Return the [x, y] coordinate for the center point of the cell that contains the specified text.  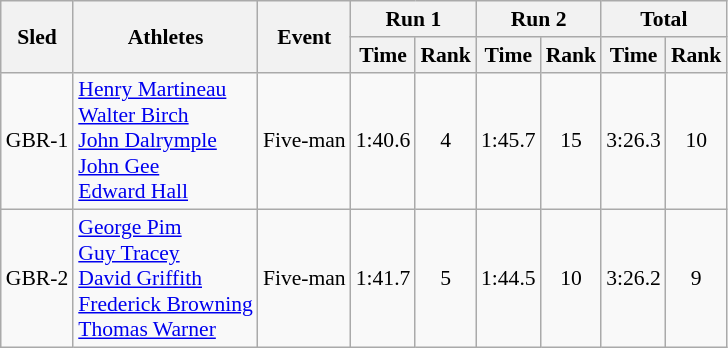
Henry MartineauWalter BirchJohn DalrympleJohn GeeEdward Hall [166, 141]
1:41.7 [384, 279]
9 [696, 279]
George PimGuy TraceyDavid GriffithFrederick BrowningThomas Warner [166, 279]
GBR-2 [37, 279]
GBR-1 [37, 141]
5 [446, 279]
1:45.7 [508, 141]
Run 2 [538, 19]
Total [664, 19]
4 [446, 141]
1:40.6 [384, 141]
Run 1 [414, 19]
3:26.2 [634, 279]
3:26.3 [634, 141]
15 [572, 141]
Sled [37, 36]
Athletes [166, 36]
Event [304, 36]
1:44.5 [508, 279]
